Determine the [x, y] coordinate at the center of the cell enclosing the given text.  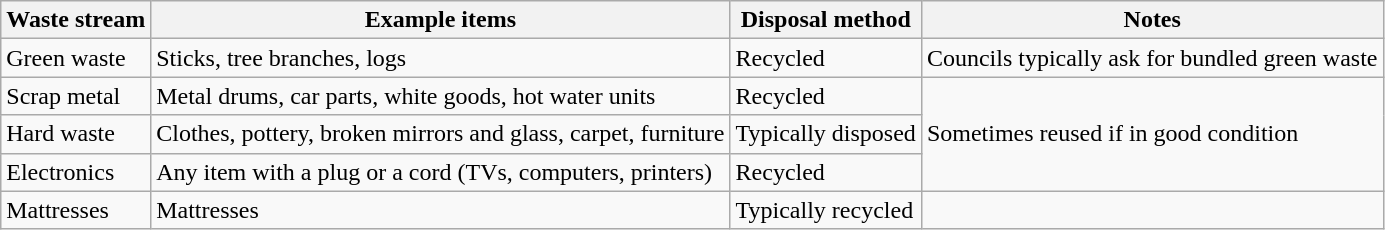
Sometimes reused if in good condition [1152, 134]
Disposal method [826, 20]
Clothes, pottery, broken mirrors and glass, carpet, furniture [440, 134]
Any item with a plug or a cord (TVs, computers, printers) [440, 172]
Notes [1152, 20]
Electronics [76, 172]
Hard waste [76, 134]
Green waste [76, 58]
Metal drums, car parts, white goods, hot water units [440, 96]
Scrap metal [76, 96]
Example items [440, 20]
Typically disposed [826, 134]
Councils typically ask for bundled green waste [1152, 58]
Typically recycled [826, 210]
Waste stream [76, 20]
Sticks, tree branches, logs [440, 58]
